Capture the cell that displays the provided text and extract its (X, Y) central coordinate. 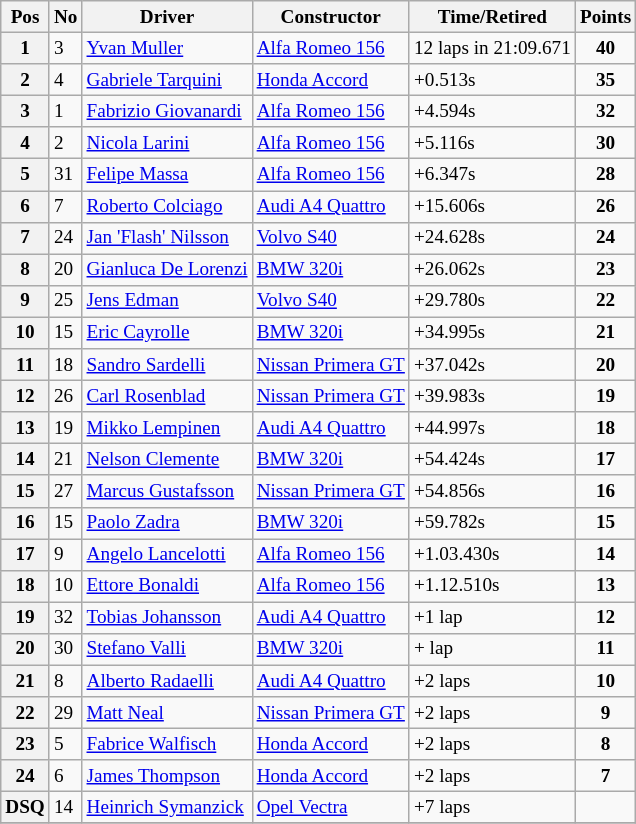
Fabrizio Giovanardi (167, 111)
Constructor (330, 17)
+7 laps (492, 808)
Points (605, 17)
+15.606s (492, 206)
+1.12.510s (492, 586)
+54.856s (492, 491)
29 (66, 713)
Felipe Massa (167, 175)
+34.995s (492, 333)
Matt Neal (167, 713)
Fabrice Walfisch (167, 744)
+54.424s (492, 460)
James Thompson (167, 776)
Sandro Sardelli (167, 365)
+1.03.430s (492, 554)
35 (605, 80)
+6.347s (492, 175)
+59.782s (492, 523)
28 (605, 175)
+5.116s (492, 143)
Driver (167, 17)
No (66, 17)
40 (605, 48)
+37.042s (492, 365)
Time/Retired (492, 17)
Marcus Gustafsson (167, 491)
Gianluca De Lorenzi (167, 270)
+24.628s (492, 238)
DSQ (26, 808)
Paolo Zadra (167, 523)
Opel Vectra (330, 808)
+29.780s (492, 301)
+26.062s (492, 270)
Tobias Johansson (167, 618)
Yvan Muller (167, 48)
Angelo Lancelotti (167, 554)
+39.983s (492, 396)
Jan 'Flash' Nilsson (167, 238)
Mikko Lempinen (167, 428)
12 laps in 21:09.671 (492, 48)
Eric Cayrolle (167, 333)
Pos (26, 17)
Jens Edman (167, 301)
Stefano Valli (167, 649)
+0.513s (492, 80)
Nicola Larini (167, 143)
31 (66, 175)
Heinrich Symanzick (167, 808)
+44.997s (492, 428)
Alberto Radaelli (167, 681)
27 (66, 491)
25 (66, 301)
+ lap (492, 649)
+4.594s (492, 111)
+1 lap (492, 618)
Carl Rosenblad (167, 396)
Gabriele Tarquini (167, 80)
Ettore Bonaldi (167, 586)
Nelson Clemente (167, 460)
Roberto Colciago (167, 206)
